Scan for the cell matching the given text and deliver its (x, y) coordinate at center. 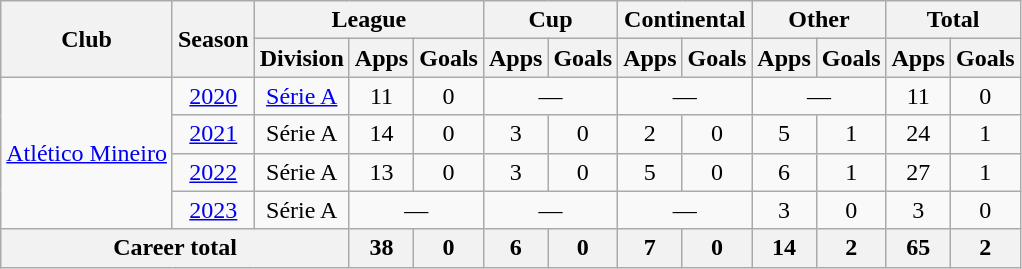
Career total (176, 248)
7 (650, 248)
2020 (213, 96)
Division (302, 58)
2021 (213, 134)
24 (918, 134)
2023 (213, 210)
13 (381, 172)
65 (918, 248)
2022 (213, 172)
Season (213, 39)
Cup (550, 20)
League (368, 20)
38 (381, 248)
Continental (685, 20)
Club (87, 39)
27 (918, 172)
Total (953, 20)
Other (819, 20)
Atlético Mineiro (87, 153)
